Find where the given text appears and provide that cell's center as (X, Y) coordinate. 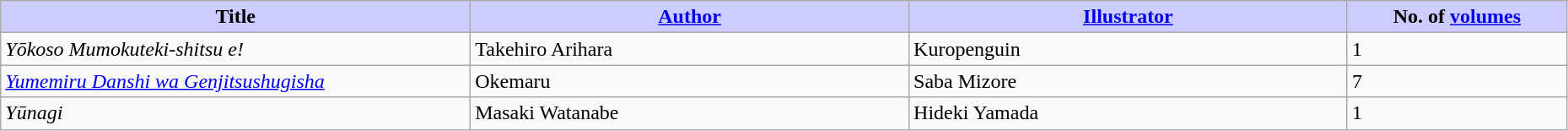
Saba Mizore (1129, 81)
No. of volumes (1457, 17)
Yōkoso Mumokuteki-shitsu e! (236, 49)
Title (236, 17)
Masaki Watanabe (690, 113)
Yūnagi (236, 113)
Illustrator (1129, 17)
Yumemiru Danshi wa Genjitsushugisha (236, 81)
7 (1457, 81)
Hideki Yamada (1129, 113)
Takehiro Arihara (690, 49)
Okemaru (690, 81)
Kuropenguin (1129, 49)
Author (690, 17)
